Pinpoint the cell where the given text exists, returning its (x, y) midpoint coordinate. 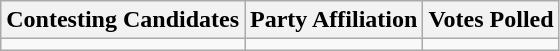
Contesting Candidates (123, 20)
Votes Polled (491, 20)
Party Affiliation (334, 20)
